Scan for the cell matching the given text and deliver its [X, Y] coordinate at center. 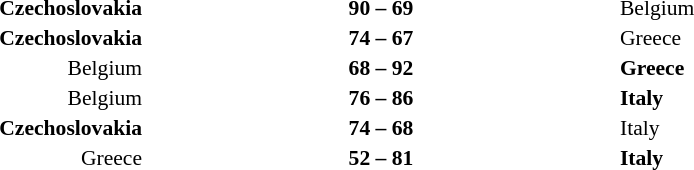
74 – 67 [381, 38]
74 – 68 [381, 128]
68 – 92 [381, 68]
76 – 86 [381, 98]
